Detect which cell encompasses the target text, then output its [x, y] center coordinate. 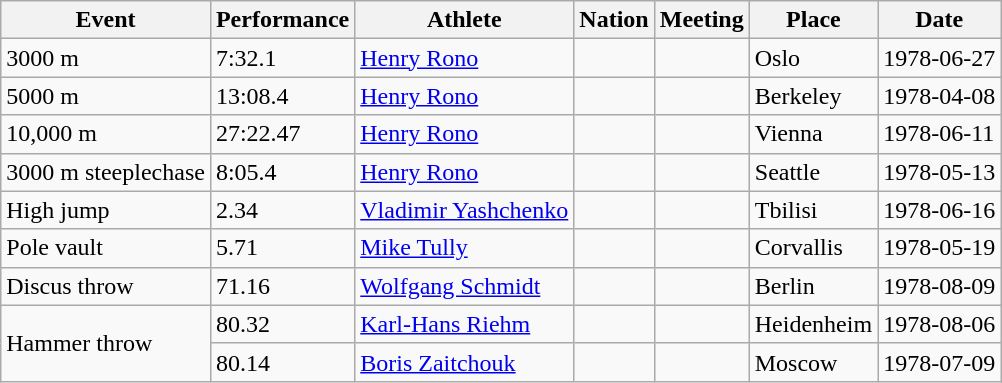
10,000 m [106, 134]
Nation [614, 20]
1978-07-09 [940, 362]
Discus throw [106, 286]
1978-05-19 [940, 248]
3000 m [106, 58]
Vienna [813, 134]
Mike Tully [464, 248]
1978-06-11 [940, 134]
Moscow [813, 362]
High jump [106, 210]
Wolfgang Schmidt [464, 286]
Tbilisi [813, 210]
Performance [282, 20]
80.32 [282, 324]
7:32.1 [282, 58]
1978-08-09 [940, 286]
Berkeley [813, 96]
1978-06-16 [940, 210]
2.34 [282, 210]
5.71 [282, 248]
71.16 [282, 286]
Vladimir Yashchenko [464, 210]
13:08.4 [282, 96]
Karl-Hans Riehm [464, 324]
Pole vault [106, 248]
1978-06-27 [940, 58]
Berlin [813, 286]
8:05.4 [282, 172]
Heidenheim [813, 324]
1978-04-08 [940, 96]
Place [813, 20]
Meeting [702, 20]
Event [106, 20]
5000 m [106, 96]
Athlete [464, 20]
Boris Zaitchouk [464, 362]
3000 m steeplechase [106, 172]
Corvallis [813, 248]
Hammer throw [106, 343]
Date [940, 20]
27:22.47 [282, 134]
1978-08-06 [940, 324]
1978-05-13 [940, 172]
Oslo [813, 58]
80.14 [282, 362]
Seattle [813, 172]
